Provide the (X, Y) coordinate of the cell's center where the given text is located.  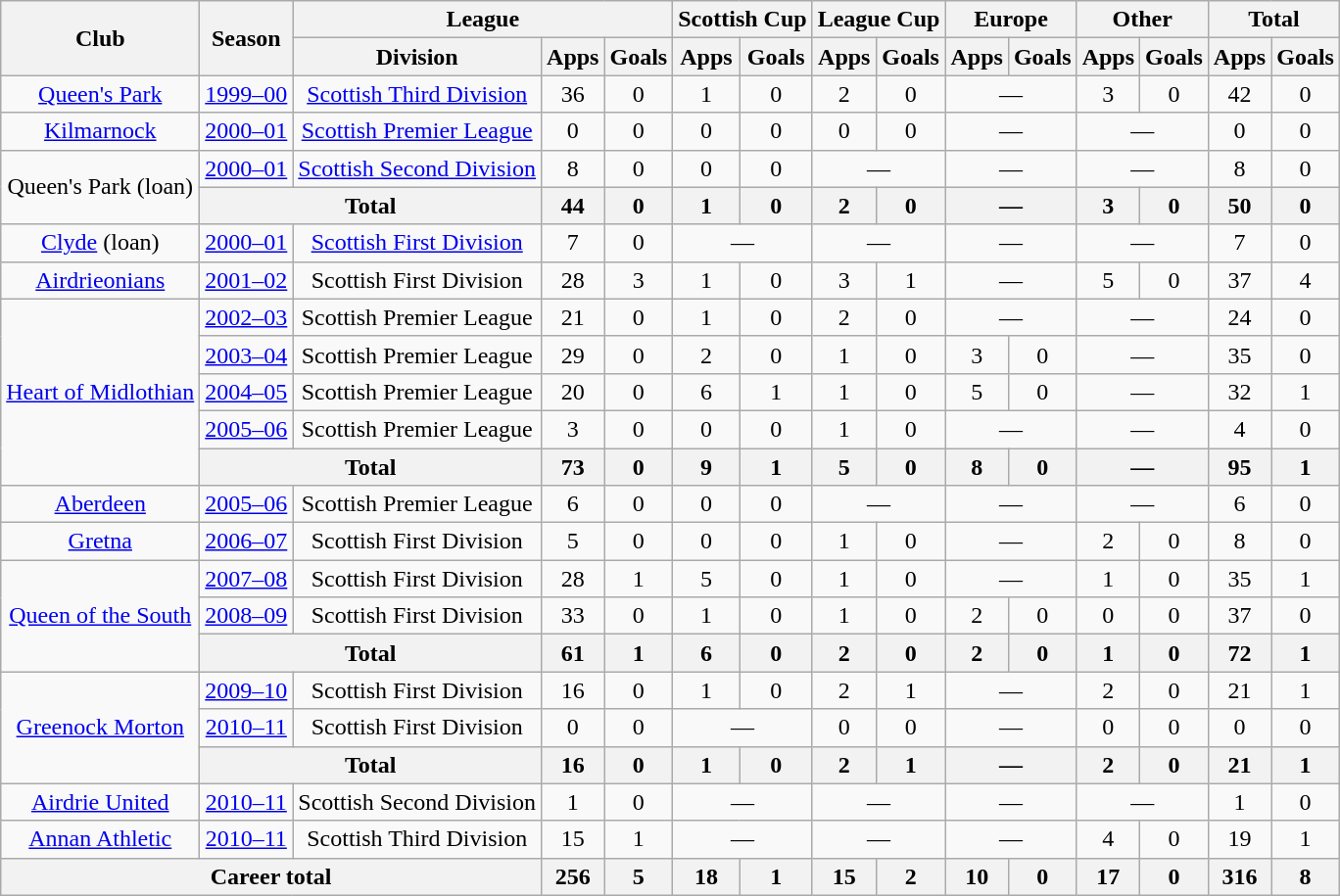
61 (573, 653)
Gretna (100, 542)
Season (247, 38)
20 (573, 392)
18 (706, 876)
95 (1239, 467)
Heart of Midlothian (100, 392)
2002–03 (247, 317)
2008–09 (247, 616)
Scottish Cup (742, 20)
9 (706, 467)
Queen of the South (100, 616)
50 (1239, 206)
10 (977, 876)
2009–10 (247, 690)
73 (573, 467)
29 (573, 354)
256 (573, 876)
Division (417, 57)
24 (1239, 317)
League (483, 20)
Airdrieonians (100, 280)
2001–02 (247, 280)
44 (573, 206)
2007–08 (247, 579)
33 (573, 616)
Annan Athletic (100, 839)
42 (1239, 94)
17 (1108, 876)
2004–05 (247, 392)
Career total (271, 876)
Greenock Morton (100, 728)
Other (1142, 20)
2003–04 (247, 354)
Kilmarnock (100, 131)
36 (573, 94)
19 (1239, 839)
316 (1239, 876)
32 (1239, 392)
Queen's Park (loan) (100, 187)
Aberdeen (100, 504)
League Cup (879, 20)
72 (1239, 653)
Queen's Park (100, 94)
1999–00 (247, 94)
Club (100, 38)
Airdrie United (100, 802)
Europe (1011, 20)
Clyde (loan) (100, 243)
2006–07 (247, 542)
